Detect which cell encompasses the target text, then output its (x, y) center coordinate. 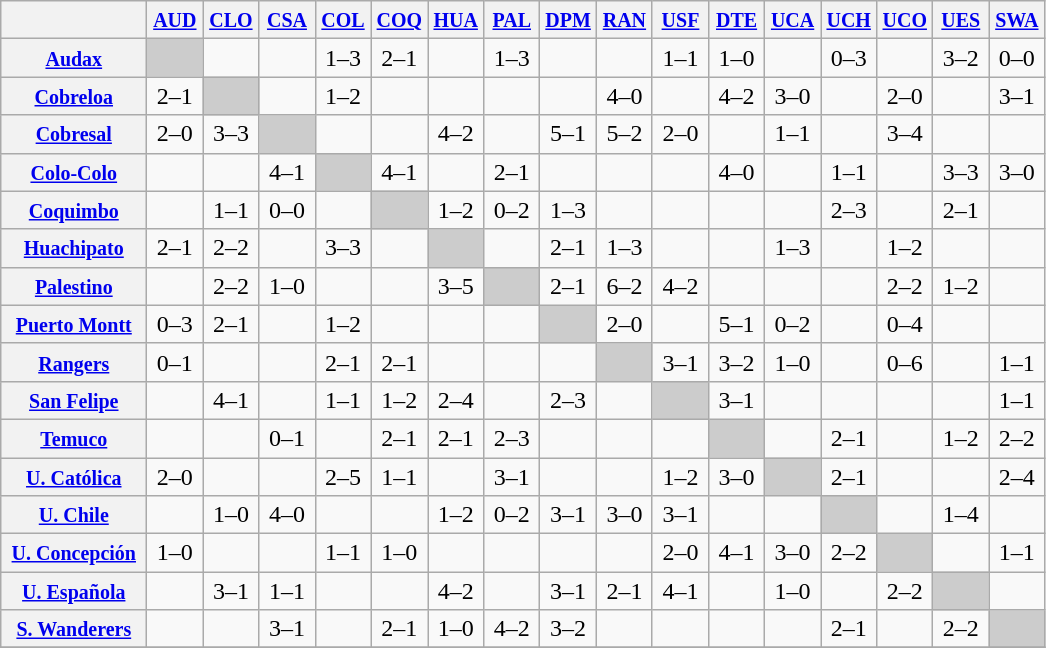
5–2 (624, 134)
U. Concepción (74, 553)
U. Chile (74, 515)
UCA (793, 20)
UES (961, 20)
U. Española (74, 591)
S. Wanderers (74, 629)
Audax (74, 58)
Cobreloa (74, 96)
2–5 (343, 477)
UCO (905, 20)
COQ (400, 20)
DTE (737, 20)
HUA (456, 20)
San Felipe (74, 400)
UCH (849, 20)
AUD (175, 20)
Coquimbo (74, 210)
U. Católica (74, 477)
CSA (287, 20)
RAN (624, 20)
Colo-Colo (74, 172)
Puerto Montt (74, 324)
COL (343, 20)
Palestino (74, 286)
DPM (568, 20)
0–6 (905, 362)
Huachipato (74, 248)
1–4 (961, 515)
3–4 (905, 134)
Temuco (74, 438)
USF (680, 20)
Rangers (74, 362)
PAL (512, 20)
SWA (1017, 20)
Cobresal (74, 134)
0–4 (905, 324)
CLO (231, 20)
3–5 (456, 286)
6–2 (624, 286)
